Determine the [X, Y] coordinate at the center of the cell enclosing the given text.  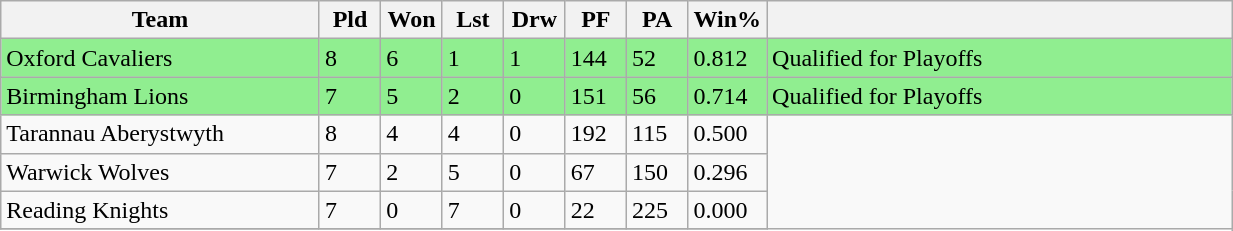
Reading Knights [160, 210]
0.714 [728, 96]
22 [596, 210]
Drw [534, 20]
Team [160, 20]
Pld [350, 20]
52 [658, 58]
144 [596, 58]
Lst [472, 20]
225 [658, 210]
151 [596, 96]
67 [596, 172]
Oxford Cavaliers [160, 58]
Won [412, 20]
150 [658, 172]
0.500 [728, 134]
192 [596, 134]
Warwick Wolves [160, 172]
0.296 [728, 172]
PA [658, 20]
PF [596, 20]
56 [658, 96]
0.812 [728, 58]
Tarannau Aberystwyth [160, 134]
115 [658, 134]
6 [412, 58]
0.000 [728, 210]
Win% [728, 20]
Birmingham Lions [160, 96]
